Return (X, Y) of the center of cell containing provided text 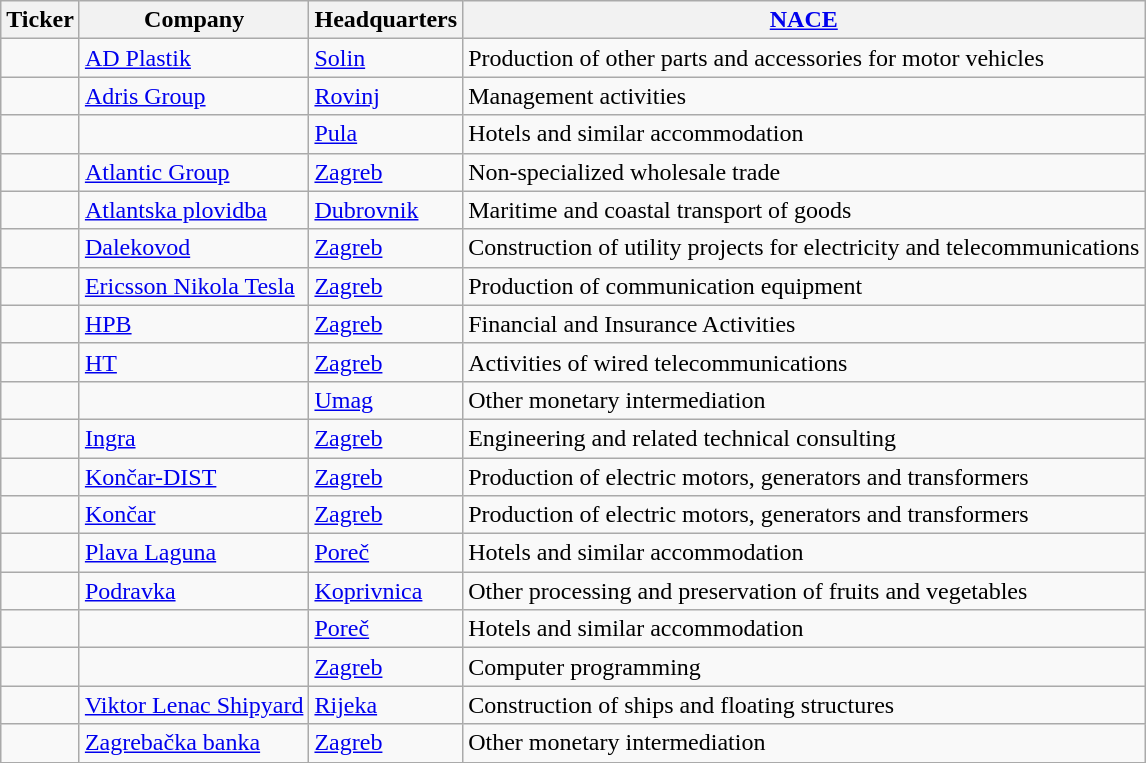
Construction of ships and floating structures (804, 705)
Ticker (40, 20)
Pula (386, 134)
Plava Laguna (194, 553)
Umag (386, 400)
Rovinj (386, 96)
Atlantska plovidba (194, 210)
Maritime and coastal transport of goods (804, 210)
Other processing and preservation of fruits and vegetables (804, 591)
Dalekovod (194, 248)
Activities of wired telecommunications (804, 362)
Financial and Insurance Activities (804, 324)
Engineering and related technical consulting (804, 438)
Ingra (194, 438)
Končar-DIST (194, 477)
Headquarters (386, 20)
NACE (804, 20)
Rijeka (386, 705)
AD Plastik (194, 58)
Končar (194, 515)
Company (194, 20)
Production of communication equipment (804, 286)
Management activities (804, 96)
Adris Group (194, 96)
Ericsson Nikola Tesla (194, 286)
Zagrebačka banka (194, 743)
Computer programming (804, 667)
Viktor Lenac Shipyard (194, 705)
HPB (194, 324)
Podravka (194, 591)
HT (194, 362)
Construction of utility projects for electricity and telecommunications (804, 248)
Production of other parts and accessories for motor vehicles (804, 58)
Dubrovnik (386, 210)
Koprivnica (386, 591)
Solin (386, 58)
Atlantic Group (194, 172)
Non-specialized wholesale trade (804, 172)
